Detect which cell encompasses the target text, then output its (X, Y) center coordinate. 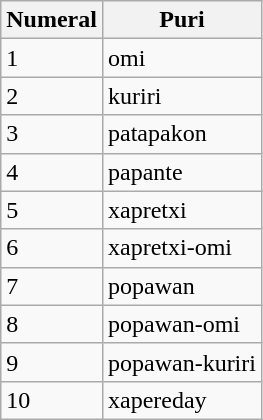
Puri (182, 20)
5 (52, 210)
4 (52, 172)
7 (52, 286)
omi (182, 58)
xapereday (182, 400)
10 (52, 400)
xapretxi (182, 210)
2 (52, 96)
xapretxi-omi (182, 248)
popawan-kuriri (182, 362)
papante (182, 172)
kuriri (182, 96)
patapakon (182, 134)
8 (52, 324)
1 (52, 58)
3 (52, 134)
Numeral (52, 20)
6 (52, 248)
popawan-omi (182, 324)
9 (52, 362)
popawan (182, 286)
